Locate the cell with the specified text and output its [X, Y] center coordinate. 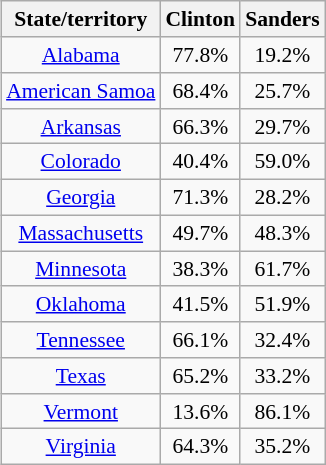
66.3% [200, 126]
25.7% [282, 91]
64.3% [200, 447]
13.6% [200, 411]
66.1% [200, 340]
Arkansas [80, 126]
33.2% [282, 376]
61.7% [282, 269]
Texas [80, 376]
Virginia [80, 447]
49.7% [200, 233]
29.7% [282, 126]
48.3% [282, 233]
Vermont [80, 411]
Minnesota [80, 269]
Massachusetts [80, 233]
86.1% [282, 411]
38.3% [200, 269]
State/territory [80, 19]
Oklahoma [80, 304]
Clinton [200, 19]
19.2% [282, 55]
35.2% [282, 447]
American Samoa [80, 91]
41.5% [200, 304]
59.0% [282, 162]
32.4% [282, 340]
65.2% [200, 376]
Georgia [80, 197]
Alabama [80, 55]
28.2% [282, 197]
Sanders [282, 19]
Tennessee [80, 340]
71.3% [200, 197]
Colorado [80, 162]
51.9% [282, 304]
40.4% [200, 162]
68.4% [200, 91]
77.8% [200, 55]
